Search for the cell housing the specified text and yield its [x, y] center coordinate. 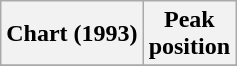
Peakposition [189, 34]
Chart (1993) [72, 34]
